Search for the cell housing the specified text and yield its [X, Y] center coordinate. 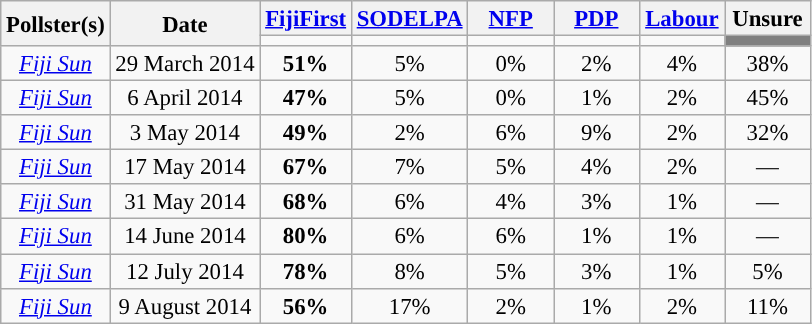
17 May 2014 [185, 168]
68% [306, 202]
9 August 2014 [185, 306]
PDP [597, 18]
8% [410, 272]
6 April 2014 [185, 98]
12 July 2014 [185, 272]
14 June 2014 [185, 236]
32% [768, 132]
67% [306, 168]
Date [185, 24]
51% [306, 64]
7% [410, 168]
78% [306, 272]
80% [306, 236]
11% [768, 306]
47% [306, 98]
17% [410, 306]
NFP [511, 18]
9% [597, 132]
Unsure [768, 18]
45% [768, 98]
SODELPA [410, 18]
31 May 2014 [185, 202]
38% [768, 64]
Labour [682, 18]
FijiFirst [306, 18]
29 March 2014 [185, 64]
56% [306, 306]
Pollster(s) [56, 24]
49% [306, 132]
3 May 2014 [185, 132]
